Return the [X, Y] coordinate for the center point of the cell that contains the specified text.  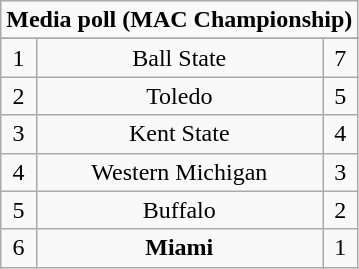
Western Michigan [179, 172]
Ball State [179, 58]
Miami [179, 248]
Toledo [179, 96]
Buffalo [179, 210]
6 [18, 248]
Kent State [179, 134]
7 [340, 58]
Media poll (MAC Championship) [180, 20]
